Extract the (x, y) coordinate from the center of the cell holding the provided text.  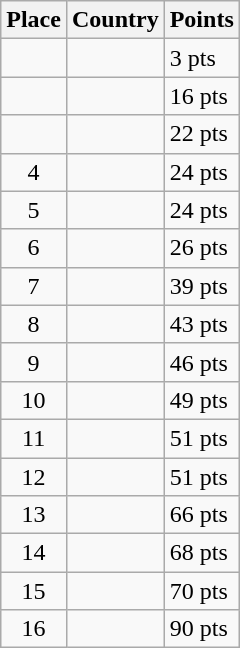
46 pts (202, 362)
5 (34, 210)
10 (34, 400)
12 (34, 477)
43 pts (202, 324)
49 pts (202, 400)
9 (34, 362)
66 pts (202, 515)
16 (34, 629)
70 pts (202, 591)
90 pts (202, 629)
7 (34, 286)
Place (34, 20)
4 (34, 172)
Country (115, 20)
Points (202, 20)
14 (34, 553)
11 (34, 438)
26 pts (202, 248)
3 pts (202, 58)
8 (34, 324)
16 pts (202, 96)
15 (34, 591)
13 (34, 515)
6 (34, 248)
39 pts (202, 286)
22 pts (202, 134)
68 pts (202, 553)
